Identify which cell holds the provided text, then report its [x, y] central coordinate. 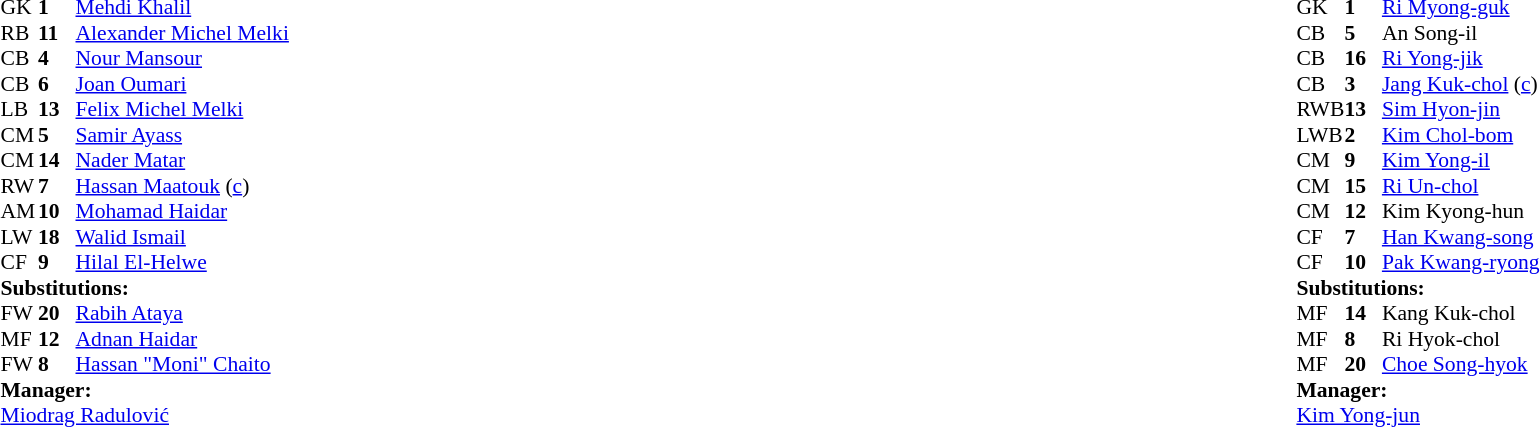
Choe Song-hyok [1461, 365]
LB [19, 109]
Alexander Michel Melki [182, 33]
Hassan Maatouk (c) [182, 186]
2 [1363, 135]
Pak Kwang-ryong [1461, 263]
Ri Un-chol [1461, 186]
Ri Hyok-chol [1461, 339]
Mohamad Haidar [182, 211]
Sim Hyon-jin [1461, 109]
Nader Matar [182, 161]
3 [1363, 84]
16 [1363, 59]
RWB [1320, 109]
LWB [1320, 135]
15 [1363, 186]
Samir Ayass [182, 135]
RB [19, 33]
4 [57, 59]
Han Kwang-song [1461, 237]
Adnan Haidar [182, 339]
LW [19, 237]
Nour Mansour [182, 59]
Ri Yong-jik [1461, 59]
RW [19, 186]
Kim Yong-il [1461, 161]
Walid Ismail [182, 237]
Kim Chol-bom [1461, 135]
Felix Michel Melki [182, 109]
Kang Kuk-chol [1461, 313]
Hilal El-Helwe [182, 263]
11 [57, 33]
Jang Kuk-chol (c) [1461, 84]
Hassan "Moni" Chaito [182, 365]
18 [57, 237]
Joan Oumari [182, 84]
6 [57, 84]
An Song-il [1461, 33]
AM [19, 211]
Kim Kyong-hun [1461, 211]
Rabih Ataya [182, 313]
